Capture the cell that displays the provided text and extract its (X, Y) central coordinate. 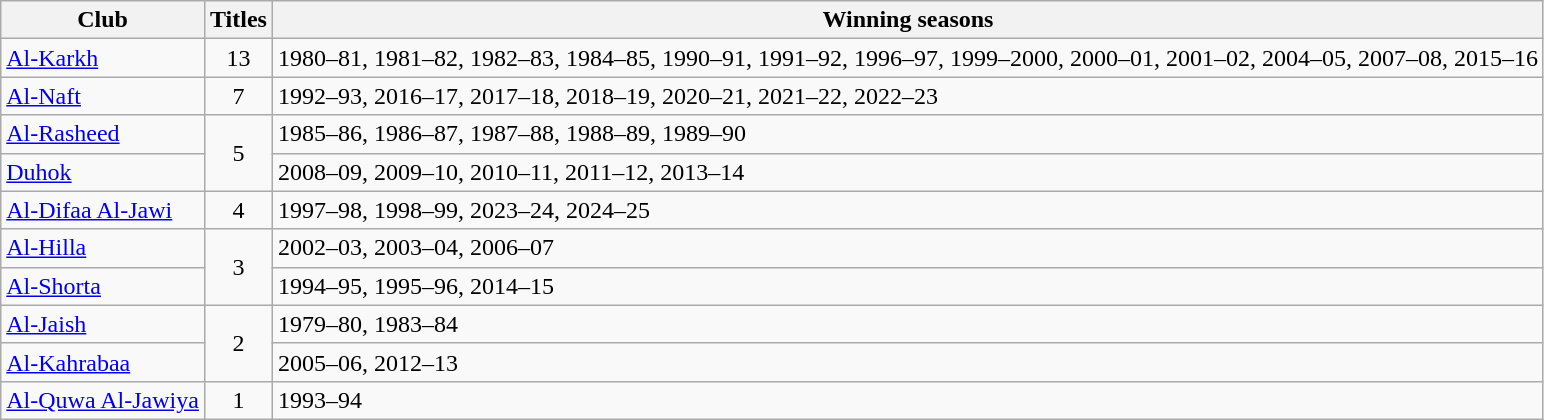
Al-Jaish (103, 324)
1997–98, 1998–99, 2023–24, 2024–25 (908, 210)
4 (238, 210)
Al-Hilla (103, 248)
Al-Karkh (103, 58)
1979–80, 1983–84 (908, 324)
Al-Difaa Al-Jawi (103, 210)
Al-Naft (103, 96)
3 (238, 267)
13 (238, 58)
1993–94 (908, 400)
2002–03, 2003–04, 2006–07 (908, 248)
Al-Quwa Al-Jawiya (103, 400)
1994–95, 1995–96, 2014–15 (908, 286)
Duhok (103, 172)
2005–06, 2012–13 (908, 362)
2 (238, 343)
5 (238, 153)
Al-Rasheed (103, 134)
7 (238, 96)
1980–81, 1981–82, 1982–83, 1984–85, 1990–91, 1991–92, 1996–97, 1999–2000, 2000–01, 2001–02, 2004–05, 2007–08, 2015–16 (908, 58)
1992–93, 2016–17, 2017–18, 2018–19, 2020–21, 2021–22, 2022–23 (908, 96)
Titles (238, 20)
Al-Shorta (103, 286)
Al-Kahrabaa (103, 362)
2008–09, 2009–10, 2010–11, 2011–12, 2013–14 (908, 172)
1 (238, 400)
1985–86, 1986–87, 1987–88, 1988–89, 1989–90 (908, 134)
Winning seasons (908, 20)
Club (103, 20)
